Return the [x, y] coordinate for the center point of the cell that contains the specified text.  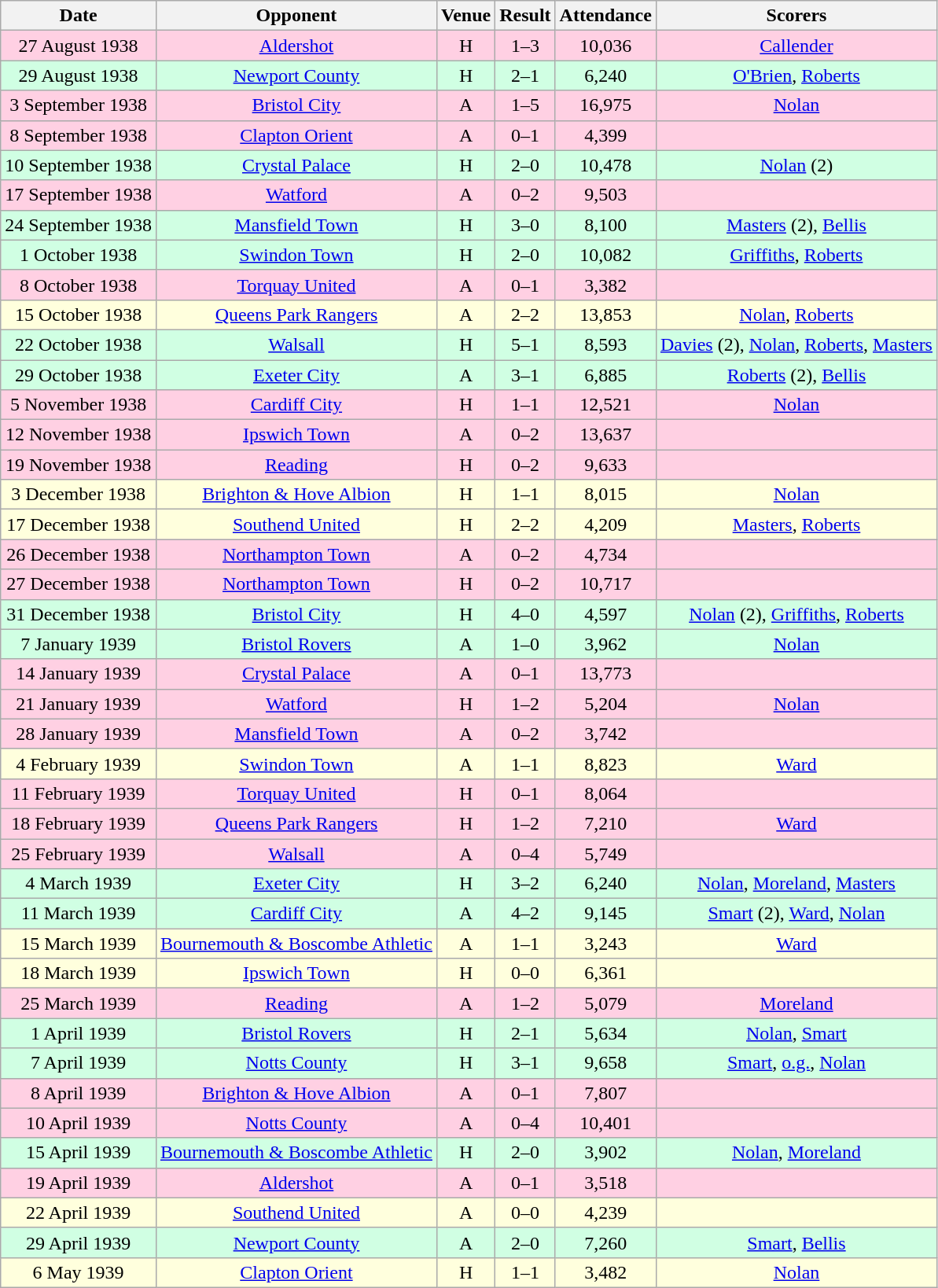
29 April 1939 [79, 1242]
Nolan (2) [796, 165]
15 April 1939 [79, 1153]
10,036 [605, 46]
Masters (2), Bellis [796, 225]
7,807 [605, 1093]
9,503 [605, 195]
8,100 [605, 225]
10,717 [605, 584]
6,885 [605, 375]
29 October 1938 [79, 375]
6,361 [605, 973]
3 September 1938 [79, 105]
6 May 1939 [79, 1272]
9,633 [605, 465]
28 January 1939 [79, 734]
25 March 1939 [79, 1003]
5 November 1938 [79, 405]
5,079 [605, 1003]
16,975 [605, 105]
4–0 [525, 614]
3,962 [605, 644]
26 December 1938 [79, 554]
11 March 1939 [79, 914]
18 March 1939 [79, 973]
4–2 [525, 914]
4,239 [605, 1213]
1–0 [525, 644]
3,902 [605, 1153]
3,243 [605, 944]
4,209 [605, 524]
Nolan, Smart [796, 1033]
13,853 [605, 315]
Nolan, Moreland, Masters [796, 884]
15 October 1938 [79, 315]
8,593 [605, 344]
Nolan, Roberts [796, 315]
Opponent [296, 16]
4 March 1939 [79, 884]
19 November 1938 [79, 465]
27 December 1938 [79, 584]
22 April 1939 [79, 1213]
10 September 1938 [79, 165]
7 April 1939 [79, 1063]
10,082 [605, 255]
7,210 [605, 823]
25 February 1939 [79, 853]
8,823 [605, 764]
13,637 [605, 435]
5–1 [525, 344]
17 September 1938 [79, 195]
12 November 1938 [79, 435]
5,204 [605, 704]
19 April 1939 [79, 1183]
7 January 1939 [79, 644]
10 April 1939 [79, 1123]
8 September 1938 [79, 135]
Callender [796, 46]
Scorers [796, 16]
Result [525, 16]
Smart, Bellis [796, 1242]
10,478 [605, 165]
8,015 [605, 495]
10,401 [605, 1123]
Attendance [605, 16]
31 December 1938 [79, 614]
22 October 1938 [79, 344]
11 February 1939 [79, 793]
8 April 1939 [79, 1093]
3–2 [525, 884]
29 August 1938 [79, 75]
17 December 1938 [79, 524]
4,597 [605, 614]
4,734 [605, 554]
Smart, o.g., Nolan [796, 1063]
8,064 [605, 793]
Nolan, Moreland [796, 1153]
1–5 [525, 105]
Smart (2), Ward, Nolan [796, 914]
5,749 [605, 853]
Masters, Roberts [796, 524]
18 February 1939 [79, 823]
3,518 [605, 1183]
14 January 1939 [79, 674]
8 October 1938 [79, 285]
9,145 [605, 914]
Venue [465, 16]
5,634 [605, 1033]
9,658 [605, 1063]
1 October 1938 [79, 255]
1 April 1939 [79, 1033]
21 January 1939 [79, 704]
Davies (2), Nolan, Roberts, Masters [796, 344]
3,482 [605, 1272]
O'Brien, Roberts [796, 75]
Roberts (2), Bellis [796, 375]
7,260 [605, 1242]
4 February 1939 [79, 764]
Nolan (2), Griffiths, Roberts [796, 614]
3–0 [525, 225]
24 September 1938 [79, 225]
Date [79, 16]
Griffiths, Roberts [796, 255]
13,773 [605, 674]
3,382 [605, 285]
12,521 [605, 405]
27 August 1938 [79, 46]
3,742 [605, 734]
1–3 [525, 46]
15 March 1939 [79, 944]
4,399 [605, 135]
3 December 1938 [79, 495]
Moreland [796, 1003]
